Determine the (x, y) coordinate at the center of the cell enclosing the given text.  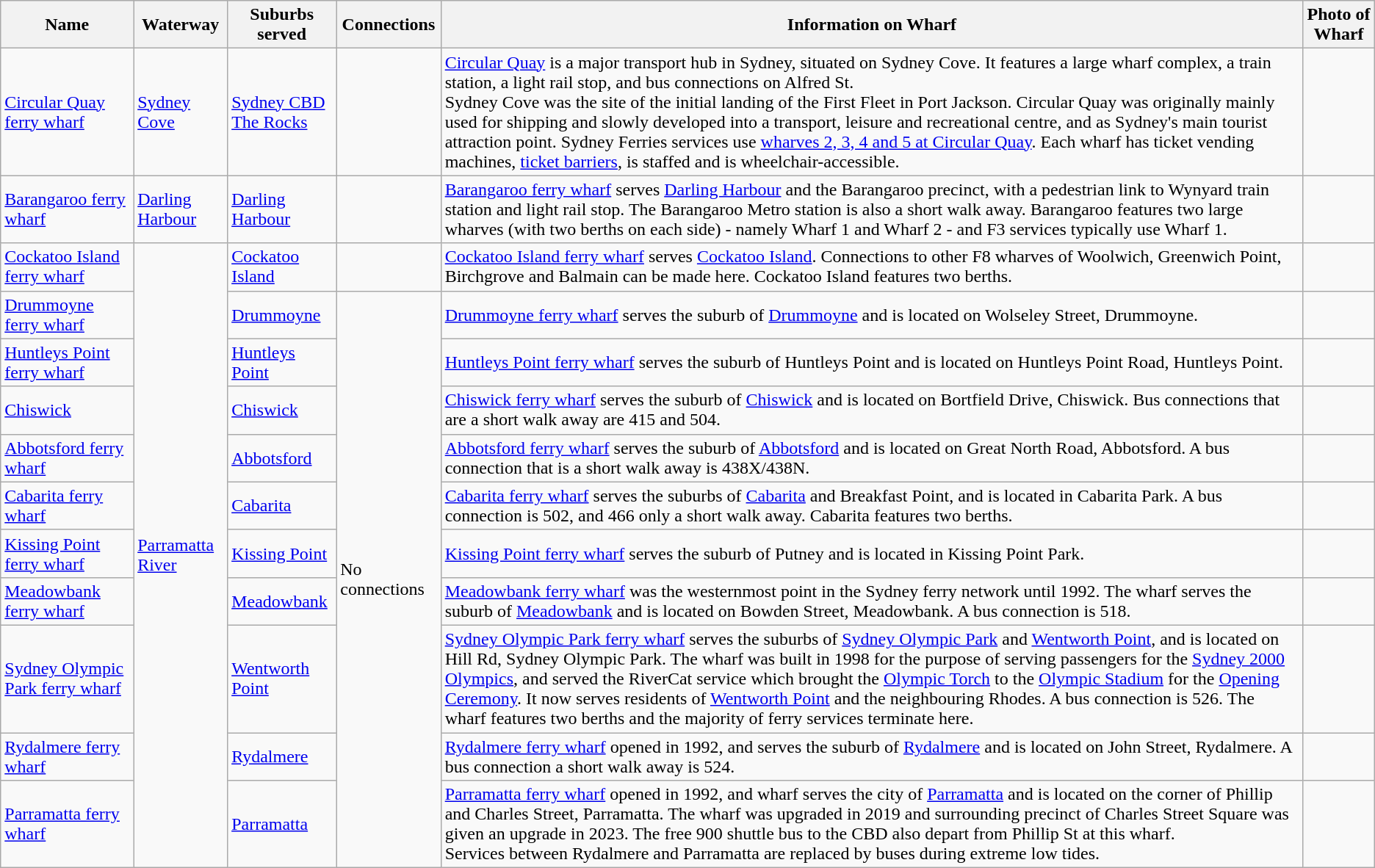
Kissing Point (282, 554)
Drummoyne ferry wharf serves the suburb of Drummoyne and is located on Wolseley Street, Drummoyne. (872, 314)
Cabarita ferry wharf (68, 505)
Cockatoo Island ferry wharf (68, 267)
Huntleys Point ferry wharf (68, 363)
Kissing Point ferry wharf serves the suburb of Putney and is located in Kissing Point Park. (872, 554)
Rydalmere (282, 756)
Parramatta River (181, 555)
Cockatoo Island (282, 267)
Circular Quay ferry wharf (68, 112)
Kissing Point ferry wharf (68, 554)
Huntleys Point ferry wharf serves the suburb of Huntleys Point and is located on Huntleys Point Road, Huntleys Point. (872, 363)
Wentworth Point (282, 679)
Sydney Olympic Park ferry wharf (68, 679)
Name (68, 25)
Waterway (181, 25)
No connections (389, 579)
Parramatta ferry wharf (68, 824)
Abbotsford ferry wharf (68, 458)
Sydney Cove (181, 112)
Meadowbank ferry wharf (68, 601)
Drummoyne (282, 314)
Drummoyne ferry wharf (68, 314)
Rydalmere ferry wharf (68, 756)
Parramatta (282, 824)
Suburbs served (282, 25)
Huntleys Point (282, 363)
Sydney CBDThe Rocks (282, 112)
Barangaroo ferry wharf (68, 209)
Meadowbank (282, 601)
Abbotsford (282, 458)
Information on Wharf (872, 25)
Connections (389, 25)
Cabarita (282, 505)
Photo of Wharf (1338, 25)
